Output the [x, y] coordinate of the center of the cell containing the given text.  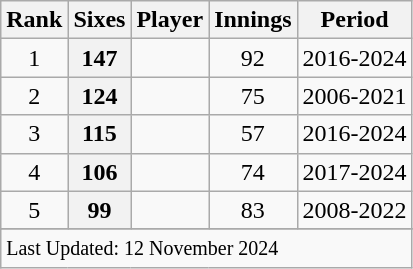
Period [354, 20]
2008-2022 [354, 210]
Sixes [100, 20]
Rank [34, 20]
2 [34, 96]
99 [100, 210]
1 [34, 58]
83 [253, 210]
Last Updated: 12 November 2024 [206, 248]
Innings [253, 20]
3 [34, 134]
115 [100, 134]
124 [100, 96]
92 [253, 58]
2006-2021 [354, 96]
4 [34, 172]
5 [34, 210]
74 [253, 172]
147 [100, 58]
2017-2024 [354, 172]
57 [253, 134]
106 [100, 172]
75 [253, 96]
Player [170, 20]
